Determine the [x, y] coordinate at the center of the cell enclosing the given text.  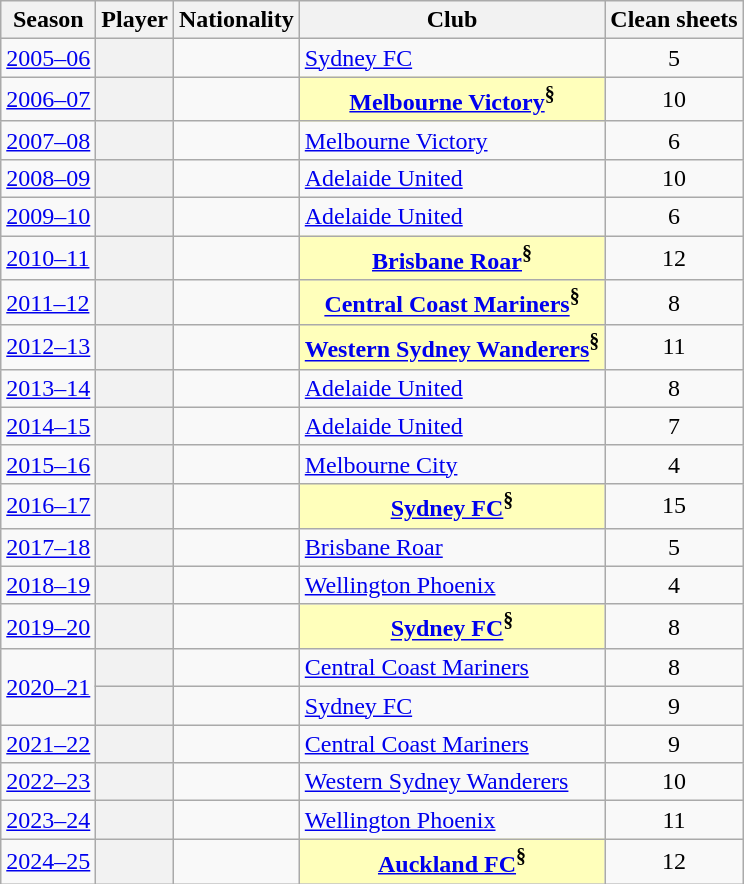
2009–10 [48, 217]
2011–12 [48, 302]
2023–24 [48, 820]
2018–19 [48, 585]
Season [48, 20]
Brisbane Roar [452, 547]
Player [135, 20]
2013–14 [48, 388]
2019–20 [48, 626]
2008–09 [48, 178]
2005–06 [48, 58]
Western Sydney Wanderers§ [452, 348]
Melbourne City [452, 464]
Auckland FC§ [452, 862]
Brisbane Roar§ [452, 258]
15 [674, 506]
Club [452, 20]
2012–13 [48, 348]
2007–08 [48, 140]
Nationality [237, 20]
2010–11 [48, 258]
Melbourne Victory§ [452, 100]
2024–25 [48, 862]
Central Coast Mariners§ [452, 302]
2014–15 [48, 426]
Melbourne Victory [452, 140]
2021–22 [48, 744]
2015–16 [48, 464]
2016–17 [48, 506]
2006–07 [48, 100]
Clean sheets [674, 20]
2017–18 [48, 547]
Western Sydney Wanderers [452, 782]
2022–23 [48, 782]
7 [674, 426]
2020–21 [48, 687]
